Scan for the cell matching the given text and deliver its (X, Y) coordinate at center. 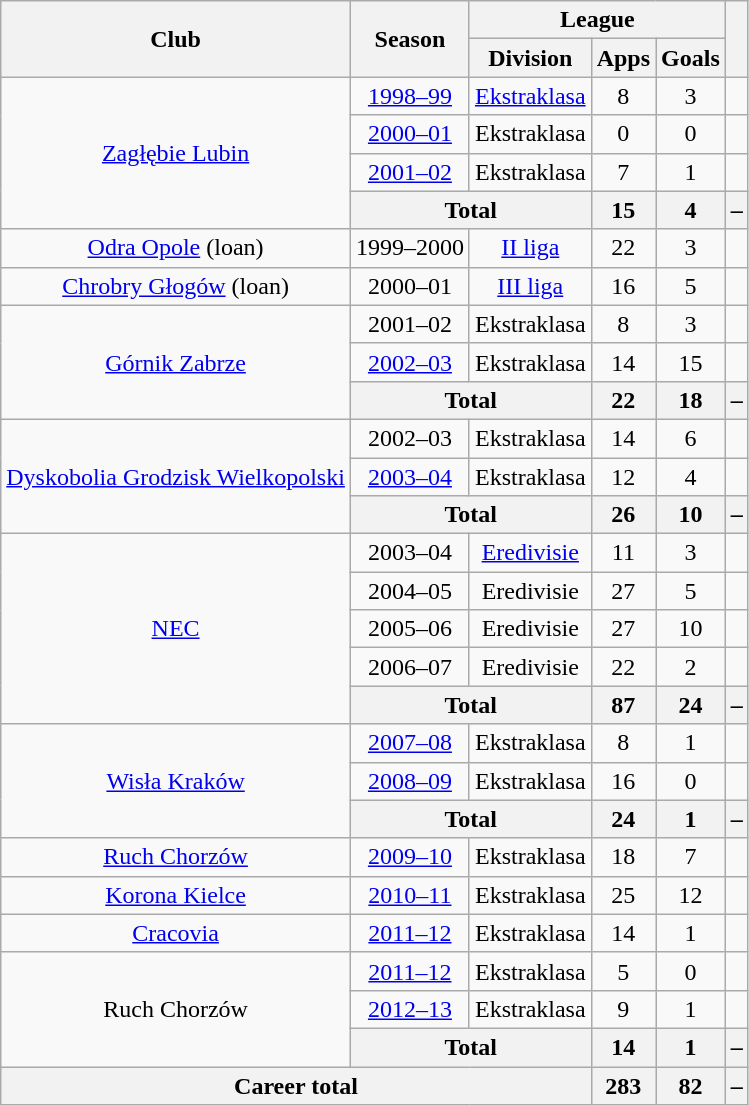
Goals (691, 58)
Division (530, 58)
1999–2000 (410, 248)
Dyskobolia Grodzisk Wielkopolski (176, 476)
Season (410, 39)
11 (623, 553)
6 (691, 438)
25 (623, 895)
2004–05 (410, 591)
Górnik Zabrze (176, 362)
2012–13 (410, 1009)
Zagłębie Lubin (176, 153)
87 (623, 705)
League (597, 20)
Club (176, 39)
2007–08 (410, 743)
Chrobry Głogów (loan) (176, 286)
2010–11 (410, 895)
9 (623, 1009)
NEC (176, 629)
2008–09 (410, 781)
Cracovia (176, 933)
26 (623, 515)
283 (623, 1085)
Career total (296, 1085)
2006–07 (410, 667)
Odra Opole (loan) (176, 248)
III liga (530, 286)
82 (691, 1085)
2009–10 (410, 857)
2005–06 (410, 629)
2 (691, 667)
1998–99 (410, 96)
Korona Kielce (176, 895)
Apps (623, 58)
Wisła Kraków (176, 781)
II liga (530, 248)
